Capture the cell that displays the provided text and extract its [X, Y] central coordinate. 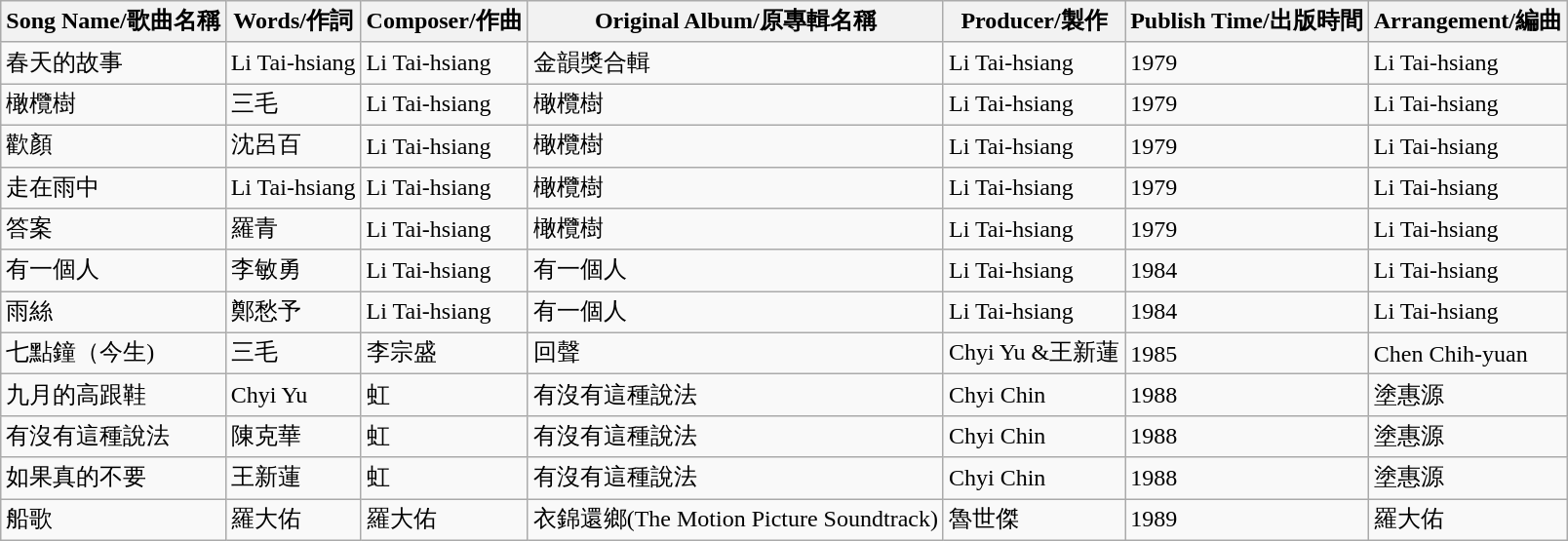
鄭愁予 [293, 312]
Publish Time/出版時間 [1247, 21]
走在雨中 [113, 187]
1985 [1247, 353]
答案 [113, 230]
回聲 [735, 353]
羅青 [293, 230]
Words/作詞 [293, 21]
1989 [1247, 521]
Song Name/歌曲名稱 [113, 21]
金韻獎合輯 [735, 62]
Arrangement/編曲 [1468, 21]
Chen Chih-yuan [1468, 353]
春天的故事 [113, 62]
Original Album/原專輯名稱 [735, 21]
魯世傑 [1034, 521]
李宗盛 [445, 353]
Composer/作曲 [445, 21]
衣錦還鄉(The Motion Picture Soundtrack) [735, 521]
李敏勇 [293, 271]
九月的高跟鞋 [113, 396]
Chyi Yu &王新蓮 [1034, 353]
沈呂百 [293, 146]
如果真的不要 [113, 478]
歡顏 [113, 146]
陳克華 [293, 437]
雨絲 [113, 312]
Producer/製作 [1034, 21]
王新蓮 [293, 478]
船歌 [113, 521]
七點鐘（今生) [113, 353]
Chyi Yu [293, 396]
